Pinpoint the cell where the given text exists, returning its [X, Y] midpoint coordinate. 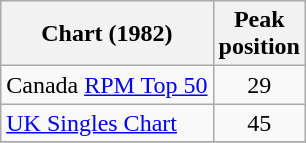
Chart (1982) [107, 34]
Peakposition [259, 34]
29 [259, 85]
45 [259, 123]
Canada RPM Top 50 [107, 85]
UK Singles Chart [107, 123]
